Search for the cell housing the specified text and yield its [x, y] center coordinate. 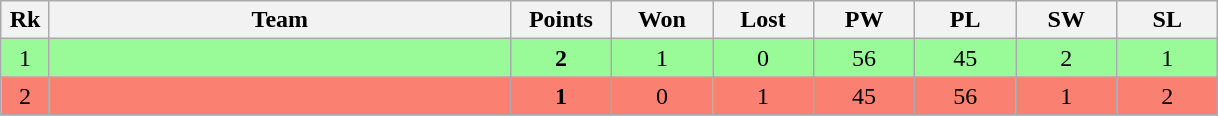
Points [560, 20]
Rk [26, 20]
PW [864, 20]
SL [1168, 20]
Won [662, 20]
Lost [762, 20]
PL [966, 20]
SW [1066, 20]
Team [280, 20]
